Find where the given text appears and provide that cell's center as [X, Y] coordinate. 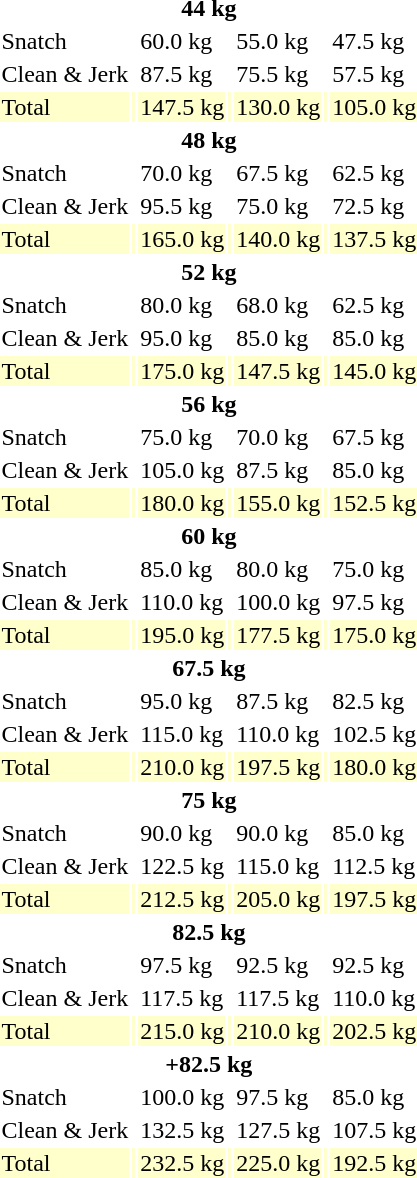
122.5 kg [182, 866]
195.0 kg [182, 635]
67.5 kg [278, 173]
75.5 kg [278, 74]
197.5 kg [278, 767]
55.0 kg [278, 41]
180.0 kg [182, 503]
127.5 kg [278, 1130]
105.0 kg [182, 470]
212.5 kg [182, 899]
130.0 kg [278, 107]
175.0 kg [182, 371]
205.0 kg [278, 899]
215.0 kg [182, 1031]
132.5 kg [182, 1130]
140.0 kg [278, 239]
232.5 kg [182, 1163]
225.0 kg [278, 1163]
92.5 kg [278, 965]
177.5 kg [278, 635]
60.0 kg [182, 41]
95.5 kg [182, 206]
155.0 kg [278, 503]
165.0 kg [182, 239]
68.0 kg [278, 305]
